Pinpoint the cell where the given text exists, returning its (X, Y) midpoint coordinate. 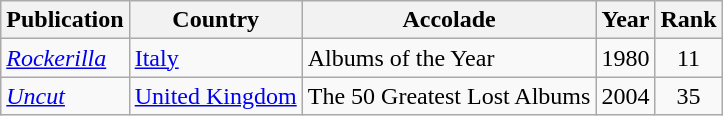
Country (216, 20)
Uncut (65, 96)
United Kingdom (216, 96)
Albums of the Year (449, 58)
Publication (65, 20)
Rank (688, 20)
Accolade (449, 20)
Italy (216, 58)
Year (626, 20)
1980 (626, 58)
Rockerilla (65, 58)
2004 (626, 96)
11 (688, 58)
35 (688, 96)
The 50 Greatest Lost Albums (449, 96)
